Extract the (X, Y) coordinate from the center of the cell holding the provided text.  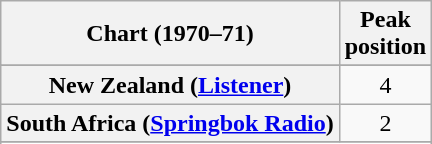
Chart (1970–71) (170, 34)
4 (385, 85)
South Africa (Springbok Radio) (170, 123)
Peakposition (385, 34)
2 (385, 123)
New Zealand (Listener) (170, 85)
